Determine the (X, Y) coordinate at the center of the cell enclosing the given text.  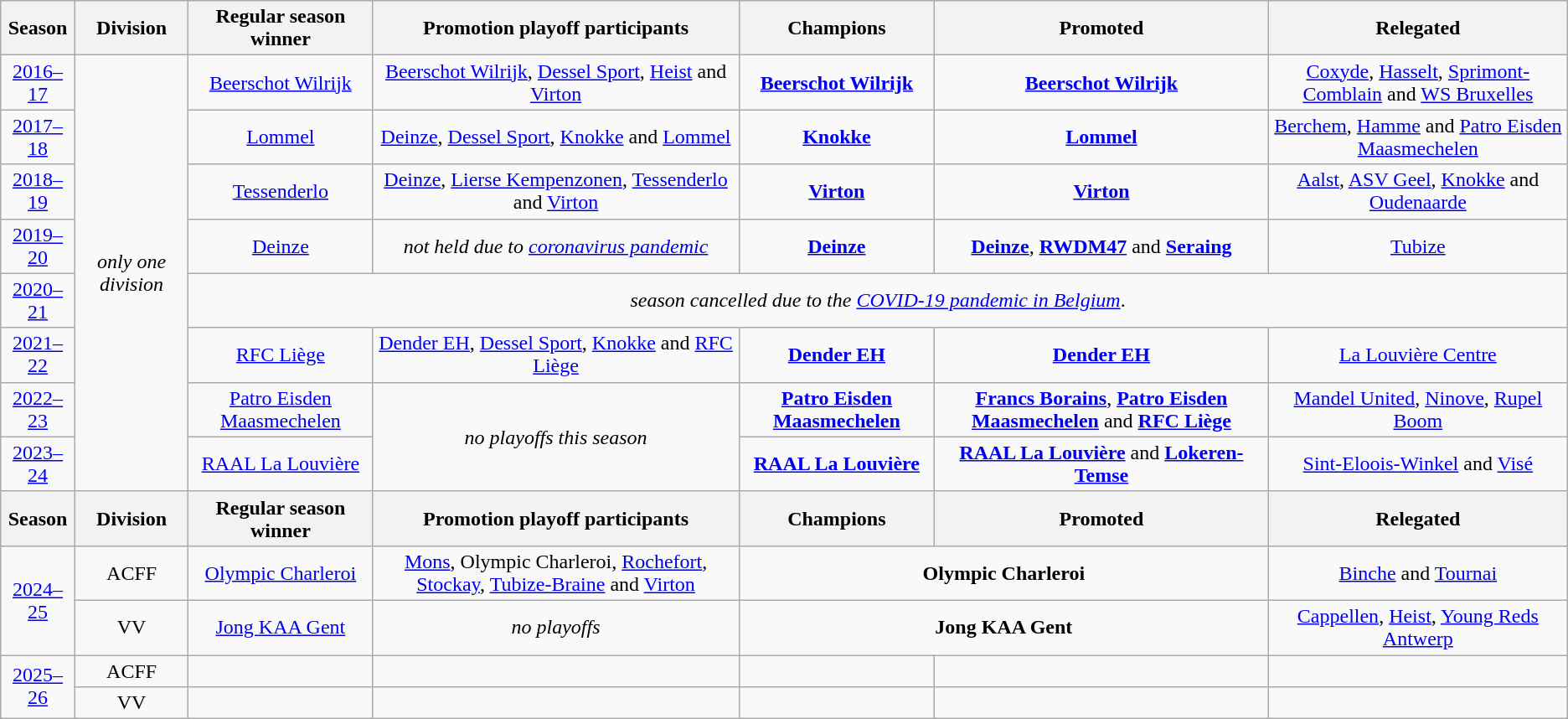
2021–22 (38, 355)
Binche and Tournai (1417, 573)
Mandel United, Ninove, Rupel Boom (1417, 409)
2019–20 (38, 246)
2022–23 (38, 409)
Knokke (836, 137)
2016–17 (38, 82)
only one division (132, 273)
Deinze, RWDM47 and Seraing (1101, 246)
Berchem, Hamme and Patro Eisden Maasmechelen (1417, 137)
Cappellen, Heist, Young Reds Antwerp (1417, 627)
Tessenderlo (281, 191)
RAAL La Louvière and Lokeren-Temse (1101, 464)
no playoffs this season (556, 437)
2020–21 (38, 300)
La Louvière Centre (1417, 355)
2024–25 (38, 600)
Tubize (1417, 246)
Dender EH, Dessel Sport, Knokke and RFC Liège (556, 355)
Deinze, Lierse Kempenzonen, Tessenderlo and Virton (556, 191)
Sint-Eloois-Winkel and Visé (1417, 464)
season cancelled due to the COVID-19 pandemic in Belgium. (878, 300)
no playoffs (556, 627)
RFC Liège (281, 355)
2023–24 (38, 464)
not held due to coronavirus pandemic (556, 246)
2017–18 (38, 137)
Beerschot Wilrijk, Dessel Sport, Heist and Virton (556, 82)
Coxyde, Hasselt, Sprimont-Comblain and WS Bruxelles (1417, 82)
Francs Borains, Patro Eisden Maasmechelen and RFC Liège (1101, 409)
Aalst, ASV Geel, Knokke and Oudenaarde (1417, 191)
Mons, Olympic Charleroi, Rochefort, Stockay, Tubize-Braine and Virton (556, 573)
Deinze, Dessel Sport, Knokke and Lommel (556, 137)
2018–19 (38, 191)
2025–26 (38, 687)
